Pinpoint the cell where the given text exists, returning its [x, y] midpoint coordinate. 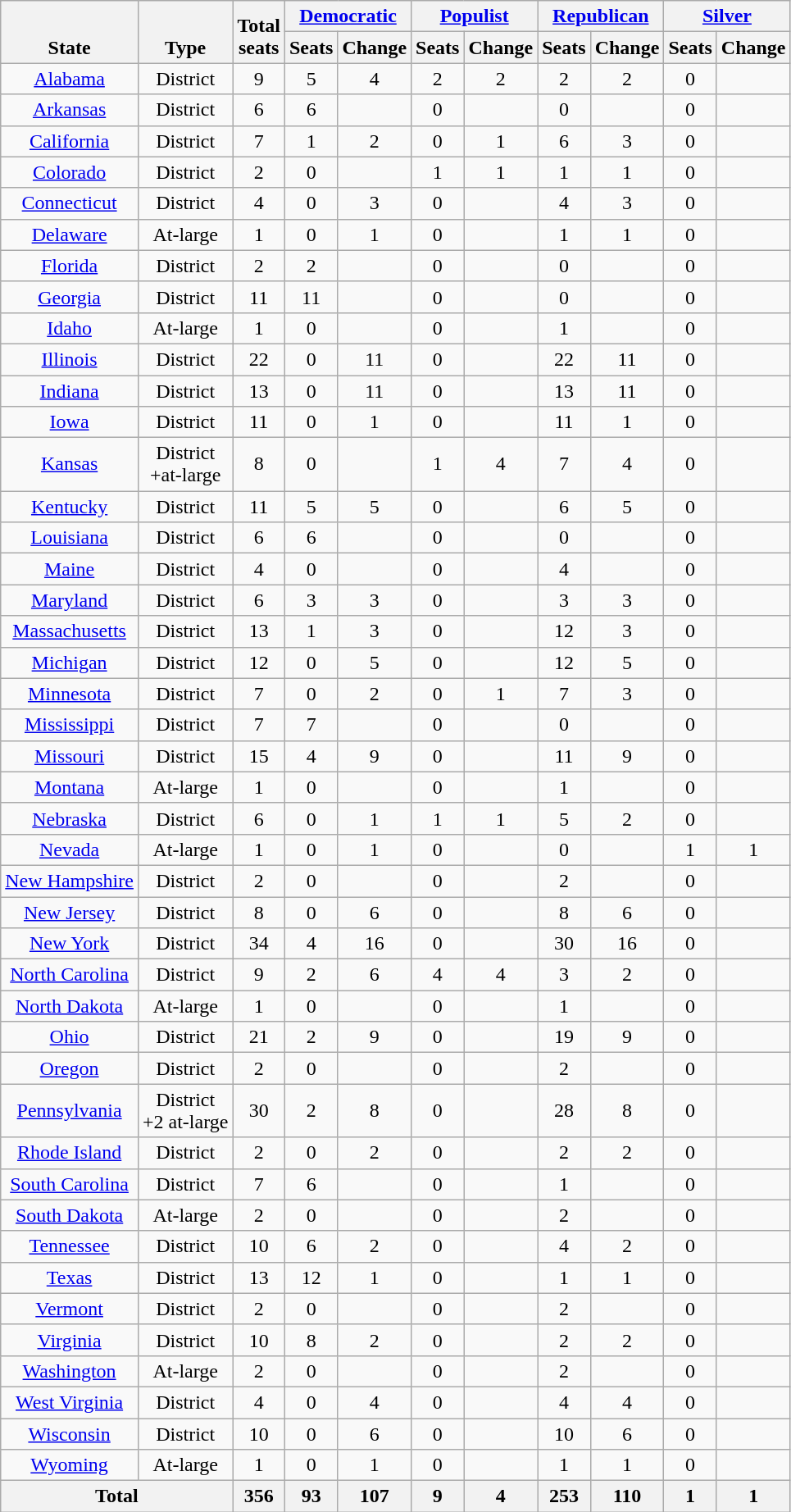
Louisiana [70, 538]
Florida [70, 266]
Wyoming [70, 1465]
Missouri [70, 756]
District+2 at-large [185, 1110]
Connecticut [70, 203]
21 [259, 1037]
Wisconsin [70, 1434]
Silver [727, 16]
State [70, 32]
Ohio [70, 1037]
District+at-large [185, 464]
Nebraska [70, 818]
North Dakota [70, 1006]
Kansas [70, 464]
California [70, 141]
Total [116, 1496]
New Jersey [70, 913]
Idaho [70, 328]
Tennessee [70, 1246]
Massachusetts [70, 631]
Arkansas [70, 110]
Colorado [70, 172]
Democratic [348, 16]
Delaware [70, 235]
Kentucky [70, 507]
Mississippi [70, 725]
Montana [70, 787]
Alabama [70, 79]
Georgia [70, 297]
Populist [475, 16]
Indiana [70, 391]
107 [375, 1496]
Washington [70, 1371]
Maine [70, 569]
Pennsylvania [70, 1110]
New York [70, 944]
Iowa [70, 422]
Texas [70, 1277]
Michigan [70, 663]
Republican [601, 16]
Virginia [70, 1340]
110 [627, 1496]
Rhode Island [70, 1153]
Maryland [70, 600]
356 [259, 1496]
19 [564, 1037]
South Carolina [70, 1184]
Totalseats [259, 32]
Vermont [70, 1309]
South Dakota [70, 1215]
253 [564, 1496]
Illinois [70, 359]
West Virginia [70, 1402]
North Carolina [70, 975]
Nevada [70, 849]
Type [185, 32]
93 [311, 1496]
28 [564, 1110]
15 [259, 756]
Oregon [70, 1068]
New Hampshire [70, 881]
Minnesota [70, 694]
34 [259, 944]
